Capture the cell that displays the provided text and extract its [x, y] central coordinate. 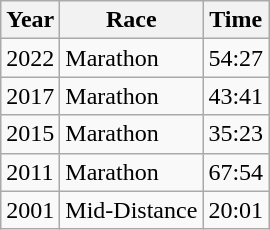
43:41 [236, 96]
Mid-Distance [132, 210]
2017 [30, 96]
Race [132, 20]
2022 [30, 58]
67:54 [236, 172]
35:23 [236, 134]
Time [236, 20]
2015 [30, 134]
2001 [30, 210]
Year [30, 20]
20:01 [236, 210]
54:27 [236, 58]
2011 [30, 172]
